For the text-containing cell, return its midpoint in [X, Y] coordinate format. 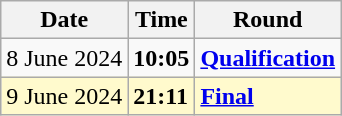
Final [268, 96]
9 June 2024 [64, 96]
Round [268, 20]
Time [162, 20]
Qualification [268, 58]
8 June 2024 [64, 58]
10:05 [162, 58]
21:11 [162, 96]
Date [64, 20]
